Locate the cell with the specified text and output its [X, Y] center coordinate. 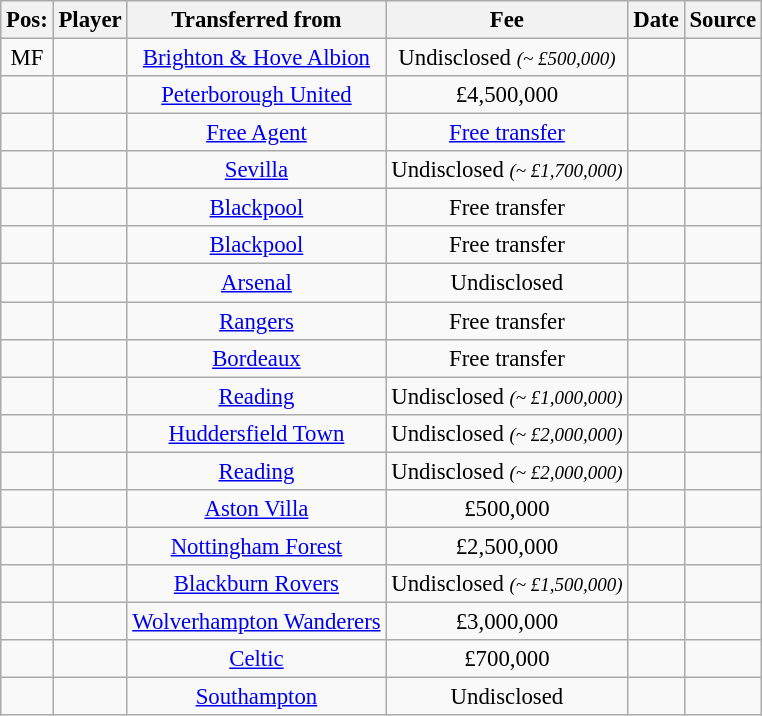
£4,500,000 [507, 95]
Player [90, 20]
Undisclosed (~ £1,700,000) [507, 170]
£2,500,000 [507, 546]
Rangers [256, 321]
Undisclosed (~ £1,000,000) [507, 396]
Blackburn Rovers [256, 584]
Source [722, 20]
Huddersfield Town [256, 433]
£3,000,000 [507, 621]
MF [27, 58]
Nottingham Forest [256, 546]
Arsenal [256, 283]
£700,000 [507, 659]
Southampton [256, 697]
Bordeaux [256, 358]
Aston Villa [256, 509]
Pos: [27, 20]
£500,000 [507, 509]
Brighton & Hove Albion [256, 58]
Celtic [256, 659]
Fee [507, 20]
Sevilla [256, 170]
Free Agent [256, 133]
Date [656, 20]
Wolverhampton Wanderers [256, 621]
Transferred from [256, 20]
Undisclosed (~ £500,000) [507, 58]
Peterborough United [256, 95]
Undisclosed (~ £1,500,000) [507, 584]
